Identify which cell holds the provided text, then report its [X, Y] central coordinate. 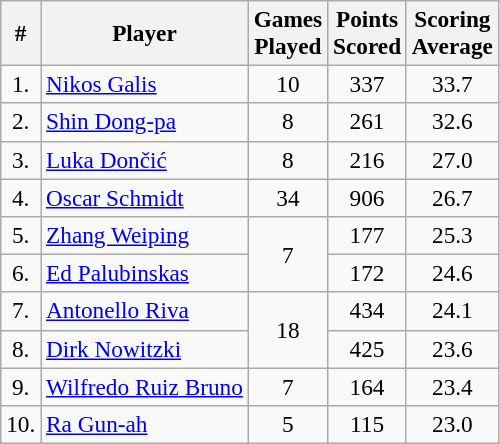
Antonello Riva [145, 311]
23.0 [452, 424]
Dirk Nowitzki [145, 349]
172 [368, 273]
8. [21, 349]
7. [21, 311]
Zhang Weiping [145, 235]
3. [21, 160]
177 [368, 235]
Points Scored [368, 32]
Ra Gun-ah [145, 424]
# [21, 32]
Shin Dong-pa [145, 122]
216 [368, 160]
337 [368, 84]
Player [145, 32]
2. [21, 122]
10 [288, 84]
Games Played [288, 32]
Scoring Average [452, 32]
906 [368, 197]
1. [21, 84]
18 [288, 330]
26.7 [452, 197]
434 [368, 311]
25.3 [452, 235]
261 [368, 122]
Nikos Galis [145, 84]
33.7 [452, 84]
Luka Dončić [145, 160]
5 [288, 424]
Oscar Schmidt [145, 197]
4. [21, 197]
32.6 [452, 122]
23.4 [452, 386]
6. [21, 273]
10. [21, 424]
Wilfredo Ruiz Bruno [145, 386]
34 [288, 197]
24.1 [452, 311]
5. [21, 235]
23.6 [452, 349]
9. [21, 386]
27.0 [452, 160]
24.6 [452, 273]
164 [368, 386]
115 [368, 424]
Ed Palubinskas [145, 273]
425 [368, 349]
